Detect which cell encompasses the target text, then output its (x, y) center coordinate. 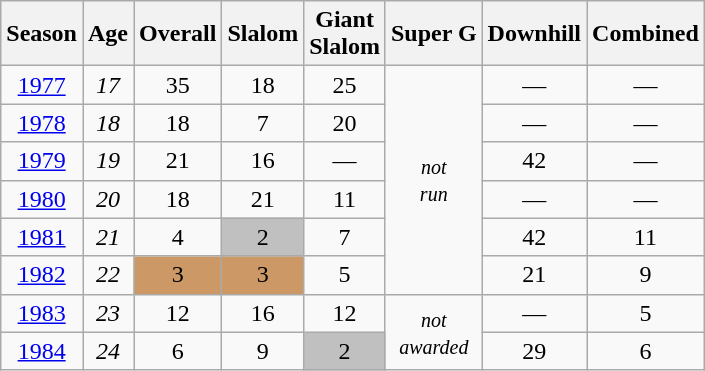
GiantSlalom (345, 34)
Age (108, 34)
Slalom (263, 34)
1980 (42, 199)
29 (534, 351)
Overall (178, 34)
22 (108, 275)
4 (178, 237)
1977 (42, 85)
1979 (42, 161)
25 (345, 85)
notawarded (434, 332)
1982 (42, 275)
1981 (42, 237)
17 (108, 85)
Super G (434, 34)
24 (108, 351)
notrun (434, 180)
19 (108, 161)
Combined (646, 34)
1983 (42, 313)
1978 (42, 123)
Downhill (534, 34)
23 (108, 313)
Season (42, 34)
1984 (42, 351)
35 (178, 85)
